Output the (X, Y) coordinate of the center of the cell containing the given text.  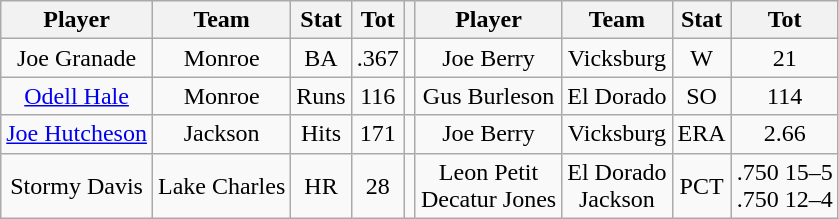
2.66 (784, 134)
21 (784, 58)
114 (784, 96)
.367 (378, 58)
SO (702, 96)
ERA (702, 134)
171 (378, 134)
Hits (321, 134)
Joe Hutcheson (77, 134)
28 (378, 186)
Jackson (221, 134)
Runs (321, 96)
Lake Charles (221, 186)
Gus Burleson (488, 96)
HR (321, 186)
W (702, 58)
116 (378, 96)
PCT (702, 186)
Leon Petit Decatur Jones (488, 186)
Joe Granade (77, 58)
Stormy Davis (77, 186)
.750 15–5.750 12–4 (784, 186)
BA (321, 58)
El Dorado (617, 96)
El DoradoJackson (617, 186)
Odell Hale (77, 96)
